Capture the cell that displays the provided text and extract its [x, y] central coordinate. 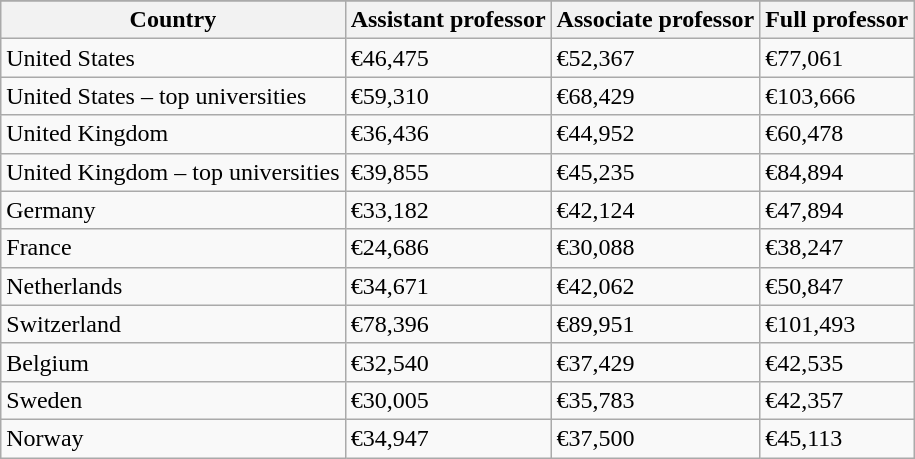
Associate professor [656, 20]
€42,124 [656, 210]
€50,847 [837, 286]
€44,952 [656, 134]
€34,947 [448, 438]
€46,475 [448, 58]
€35,783 [656, 400]
€84,894 [837, 172]
€37,500 [656, 438]
€103,666 [837, 96]
€45,235 [656, 172]
Full professor [837, 20]
€59,310 [448, 96]
€45,113 [837, 438]
€39,855 [448, 172]
€34,671 [448, 286]
€37,429 [656, 362]
€30,005 [448, 400]
Sweden [173, 400]
France [173, 248]
€33,182 [448, 210]
Assistant professor [448, 20]
€77,061 [837, 58]
€52,367 [656, 58]
€42,062 [656, 286]
Netherlands [173, 286]
€60,478 [837, 134]
€42,357 [837, 400]
€32,540 [448, 362]
€24,686 [448, 248]
Country [173, 20]
€30,088 [656, 248]
United States [173, 58]
€36,436 [448, 134]
United States – top universities [173, 96]
€42,535 [837, 362]
€78,396 [448, 324]
United Kingdom [173, 134]
€101,493 [837, 324]
Belgium [173, 362]
€89,951 [656, 324]
Germany [173, 210]
Norway [173, 438]
United Kingdom – top universities [173, 172]
€47,894 [837, 210]
€38,247 [837, 248]
€68,429 [656, 96]
Switzerland [173, 324]
